Capture the cell that displays the provided text and extract its [X, Y] central coordinate. 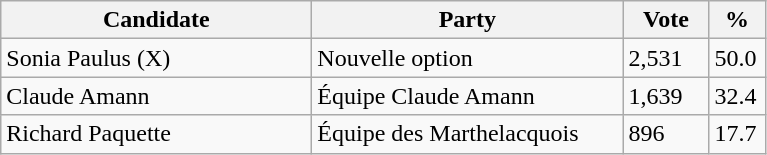
Richard Paquette [156, 134]
17.7 [737, 134]
1,639 [666, 96]
896 [666, 134]
Équipe des Marthelacquois [468, 134]
32.4 [737, 96]
Party [468, 20]
% [737, 20]
2,531 [666, 58]
Claude Amann [156, 96]
Équipe Claude Amann [468, 96]
Vote [666, 20]
Sonia Paulus (X) [156, 58]
Nouvelle option [468, 58]
50.0 [737, 58]
Candidate [156, 20]
